Detect which cell encompasses the target text, then output its (X, Y) center coordinate. 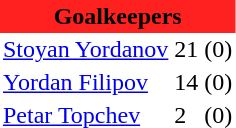
Yordan Filipov (86, 82)
Stoyan Yordanov (86, 50)
21 (186, 50)
Goalkeepers (118, 16)
14 (186, 82)
